Search for the cell housing the specified text and yield its (x, y) center coordinate. 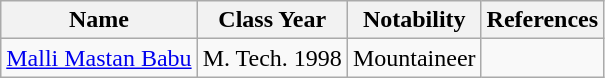
References (542, 20)
Name (99, 20)
Malli Mastan Babu (99, 58)
Mountaineer (414, 58)
M. Tech. 1998 (272, 58)
Class Year (272, 20)
Notability (414, 20)
